Find where the given text appears and provide that cell's center as [X, Y] coordinate. 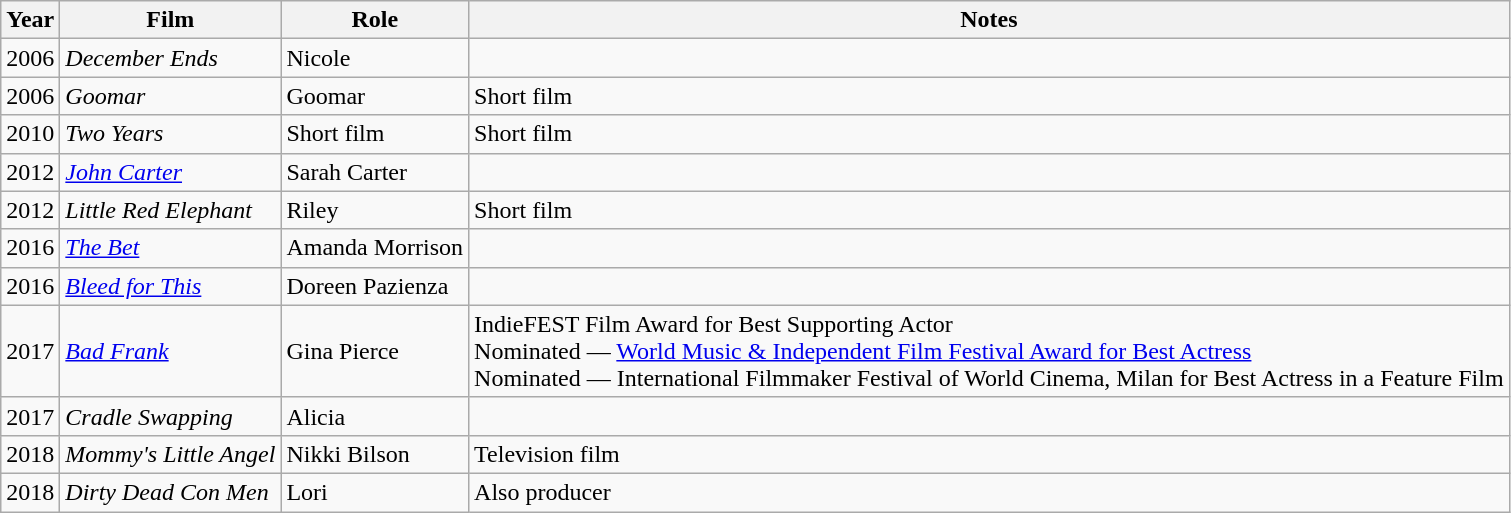
Notes [990, 20]
Amanda Morrison [375, 248]
Nikki Bilson [375, 454]
Role [375, 20]
Also producer [990, 492]
2010 [30, 134]
Riley [375, 210]
Mommy's Little Angel [170, 454]
Cradle Swapping [170, 416]
Television film [990, 454]
Doreen Pazienza [375, 286]
Bad Frank [170, 351]
Two Years [170, 134]
Gina Pierce [375, 351]
Dirty Dead Con Men [170, 492]
Little Red Elephant [170, 210]
Sarah Carter [375, 172]
Year [30, 20]
Lori [375, 492]
Nicole [375, 58]
Film [170, 20]
Alicia [375, 416]
Bleed for This [170, 286]
The Bet [170, 248]
December Ends [170, 58]
John Carter [170, 172]
